Find where the given text appears and provide that cell's center as (x, y) coordinate. 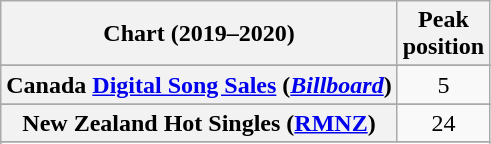
Canada Digital Song Sales (Billboard) (199, 85)
5 (443, 85)
Peakposition (443, 34)
Chart (2019–2020) (199, 34)
New Zealand Hot Singles (RMNZ) (199, 123)
24 (443, 123)
